Scan for the cell matching the given text and deliver its (x, y) coordinate at center. 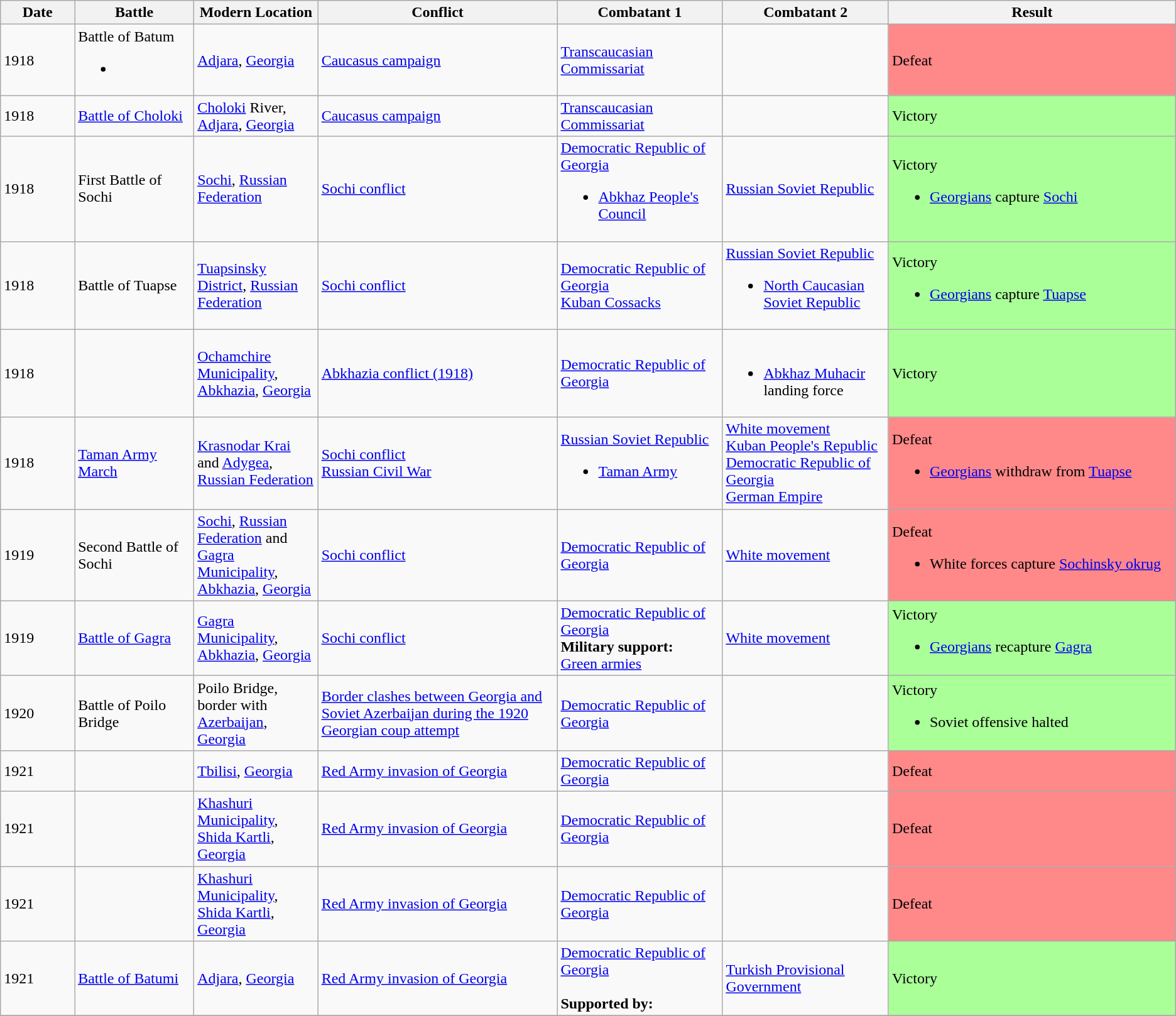
DefeatGeorgians withdraw from Tuapse (1032, 463)
Border clashes between Georgia and Soviet Azerbaijan during the 1920 Georgian coup attempt (437, 713)
Modern Location (256, 13)
Turkish Provisional Government (805, 979)
Second Battle of Sochi (134, 555)
Date (38, 13)
VictorySoviet offensive halted (1032, 713)
Result (1032, 13)
Battle of Gagra (134, 638)
VictoryGeorgians recapture Gagra (1032, 638)
Battle of Tuapse (134, 285)
DefeatWhite forces capture Sochinsky okrug (1032, 555)
VictoryGeorgians capture Sochi (1032, 188)
Battle of Choloki (134, 116)
Ochamchire Municipality, Abkhazia, Georgia (256, 373)
Conflict (437, 13)
Sochi, Russian Federation and Gagra Municipality, Abkhazia, Georgia (256, 555)
Taman Army March (134, 463)
Russian Soviet RepublicTaman Army (640, 463)
Abkhazia conflict (1918) (437, 373)
Poilo Bridge, border with Azerbaijan, Georgia (256, 713)
Tbilisi, Georgia (256, 770)
White movement Kuban People's Republic Democratic Republic of Georgia German Empire (805, 463)
Abkhaz Muhacir landing force (805, 373)
Sochi conflictRussian Civil War (437, 463)
Combatant 2 (805, 13)
Battle of Poilo Bridge (134, 713)
Democratic Republic of Georgia Kuban Cossacks (640, 285)
Battle (134, 13)
Tuapsinsky District, Russian Federation (256, 285)
Democratic Republic of GeorgiaMilitary support: Green armies (640, 638)
Sochi, Russian Federation (256, 188)
Combatant 1 (640, 13)
Battle of Batum (134, 60)
Gagra Municipality, Abkhazia, Georgia (256, 638)
Russian Soviet Republic (805, 188)
Democratic Republic of GeorgiaSupported by: (640, 979)
VictoryGeorgians capture Tuapse (1032, 285)
Democratic Republic of GeorgiaAbkhaz People's Council (640, 188)
First Battle of Sochi (134, 188)
Russian Soviet Republic North Caucasian Soviet Republic (805, 285)
Krasnodar Krai and Adygea, Russian Federation (256, 463)
1920 (38, 713)
Battle of Batumi (134, 979)
Choloki River, Adjara, Georgia (256, 116)
